Extract the [X, Y] coordinate from the center of the cell holding the provided text.  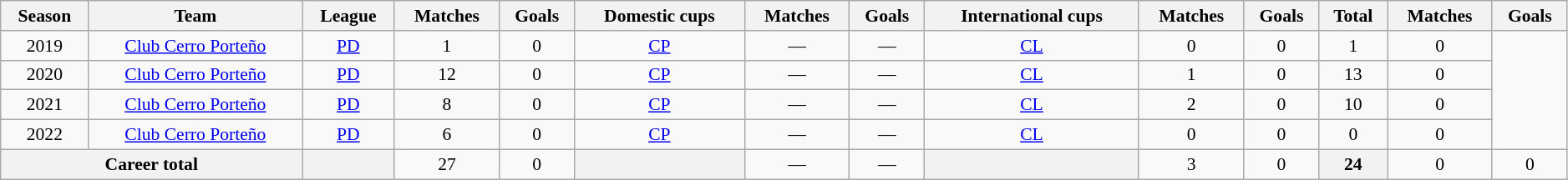
3 [1191, 164]
13 [1353, 75]
2020 [45, 75]
Season [45, 16]
2019 [45, 46]
Career total [152, 164]
6 [447, 135]
10 [1353, 105]
27 [447, 164]
2022 [45, 135]
8 [447, 105]
12 [447, 75]
Team [195, 16]
24 [1353, 164]
Domestic cups [660, 16]
2021 [45, 105]
2 [1191, 105]
League [348, 16]
International cups [1033, 16]
Total [1353, 16]
